Determine the (X, Y) coordinate at the center of the cell enclosing the given text.  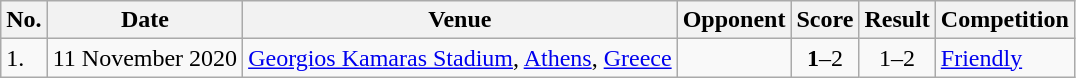
Venue (460, 20)
Score (825, 20)
1. (24, 58)
Competition (1004, 20)
Friendly (1004, 58)
11 November 2020 (144, 58)
Result (897, 20)
Georgios Kamaras Stadium, Athens, Greece (460, 58)
Date (144, 20)
Opponent (734, 20)
No. (24, 20)
